Locate the cell with the specified text and output its (X, Y) center coordinate. 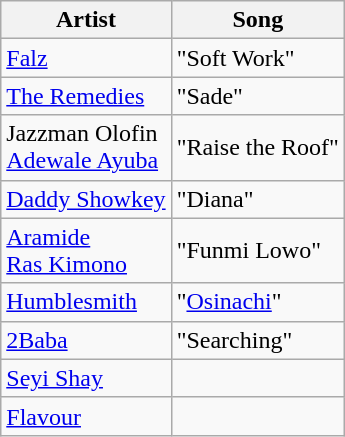
"Funmi Lowo" (258, 250)
Jazzman Olofin Adewale Ayuba (86, 148)
Seyi Shay (86, 378)
Aramide Ras Kimono (86, 250)
"Searching" (258, 340)
"Sade" (258, 96)
Daddy Showkey (86, 199)
"Soft Work" (258, 58)
The Remedies (86, 96)
"Diana" (258, 199)
Flavour (86, 416)
Song (258, 20)
Humblesmith (86, 302)
Falz (86, 58)
2Baba (86, 340)
"Raise the Roof" (258, 148)
"Osinachi" (258, 302)
Artist (86, 20)
